From the cell containing the given text, extract its center point as (x, y) coordinate. 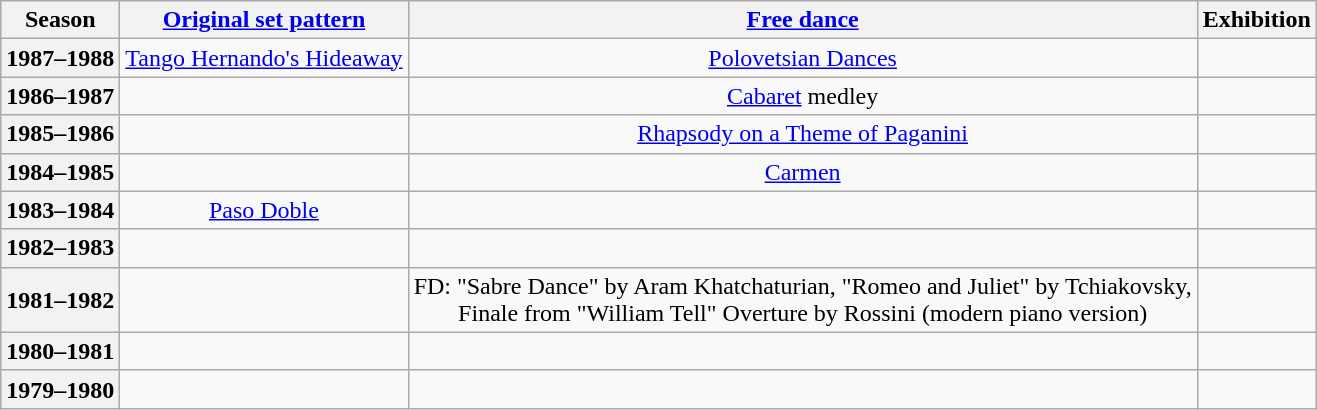
1985–1986 (60, 134)
Free dance (802, 20)
1979–1980 (60, 389)
Tango Hernando's Hideaway (264, 58)
1980–1981 (60, 351)
Exhibition (1256, 20)
1982–1983 (60, 248)
1986–1987 (60, 96)
Rhapsody on a Theme of Paganini (802, 134)
Season (60, 20)
Polovetsian Dances (802, 58)
1983–1984 (60, 210)
1981–1982 (60, 300)
Paso Doble (264, 210)
Cabaret medley (802, 96)
1987–1988 (60, 58)
Original set pattern (264, 20)
1984–1985 (60, 172)
Carmen (802, 172)
FD: "Sabre Dance" by Aram Khatchaturian, "Romeo and Juliet" by Tchiakovsky,Finale from "William Tell" Overture by Rossini (modern piano version) (802, 300)
